Search for the cell housing the specified text and yield its [X, Y] center coordinate. 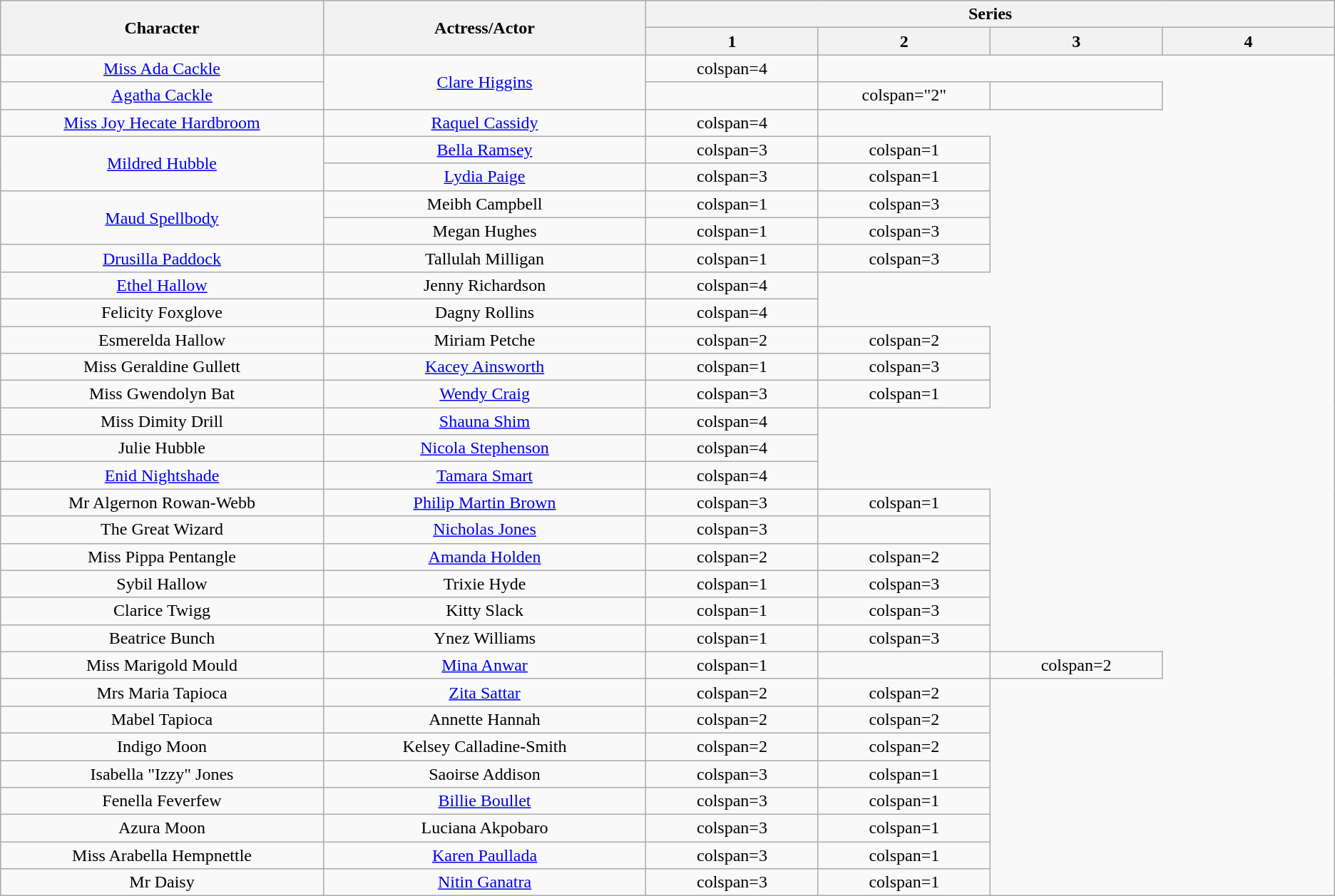
Shauna Shim [485, 421]
Billie Boullet [485, 801]
Maud Spellbody [163, 217]
Saoirse Addison [485, 773]
The Great Wizard [163, 530]
Nitin Ganatra [485, 882]
Annette Hannah [485, 719]
Kitty Slack [485, 611]
Tamara Smart [485, 475]
1 [732, 41]
Ynez Williams [485, 638]
Miss Geraldine Gullett [163, 367]
Actress/Actor [485, 28]
Trixie Hyde [485, 584]
Kacey Ainsworth [485, 367]
Sybil Hallow [163, 584]
Miss Marigold Mould [163, 665]
Mrs Maria Tapioca [163, 692]
Nicola Stephenson [485, 448]
colspan="2" [904, 96]
Dagny Rollins [485, 312]
Clarice Twigg [163, 611]
Luciana Akpobaro [485, 828]
Raquel Cassidy [485, 123]
Meibh Campbell [485, 204]
Philip Martin Brown [485, 503]
Miriam Petche [485, 340]
Karen Paullada [485, 855]
4 [1248, 41]
Miss Joy Hecate Hardbroom [163, 123]
Wendy Craig [485, 394]
Character [163, 28]
Azura Moon [163, 828]
Amanda Holden [485, 557]
Mabel Tapioca [163, 719]
Megan Hughes [485, 231]
Beatrice Bunch [163, 638]
Bella Ramsey [485, 150]
Indigo Moon [163, 746]
Miss Arabella Hempnettle [163, 855]
Felicity Foxglove [163, 312]
Mr Algernon Rowan-Webb [163, 503]
Drusilla Paddock [163, 258]
Mr Daisy [163, 882]
Fenella Feverfew [163, 801]
Mina Anwar [485, 665]
Julie Hubble [163, 448]
Lydia Paige [485, 177]
Isabella "Izzy" Jones [163, 773]
Ethel Hallow [163, 285]
Nicholas Jones [485, 530]
Jenny Richardson [485, 285]
Miss Pippa Pentangle [163, 557]
Esmerelda Hallow [163, 340]
2 [904, 41]
Series [990, 14]
Tallulah Milligan [485, 258]
Mildred Hubble [163, 163]
Miss Ada Cackle [163, 68]
Kelsey Calladine-Smith [485, 746]
Agatha Cackle [163, 96]
Clare Higgins [485, 82]
Miss Dimity Drill [163, 421]
3 [1075, 41]
Enid Nightshade [163, 475]
Zita Sattar [485, 692]
Miss Gwendolyn Bat [163, 394]
